From the cell containing the given text, extract its center point as [x, y] coordinate. 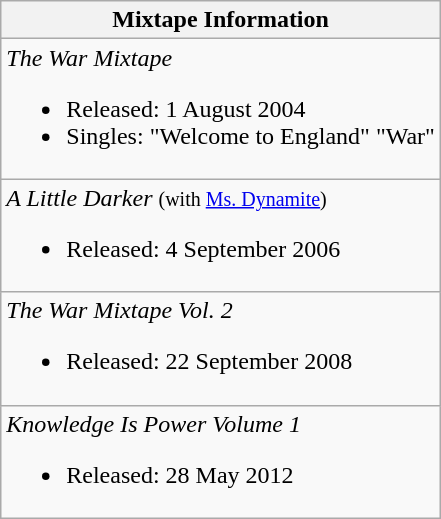
Knowledge Is Power Volume 1Released: 28 May 2012 [221, 462]
The War Mixtape Vol. 2Released: 22 September 2008 [221, 348]
A Little Darker (with Ms. Dynamite) Released: 4 September 2006 [221, 236]
The War MixtapeReleased: 1 August 2004Singles: "Welcome to England" "War" [221, 109]
Mixtape Information [221, 20]
